For the text-containing cell, return its midpoint in (x, y) coordinate format. 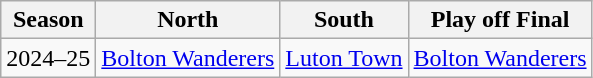
Play off Final (500, 20)
Season (48, 20)
North (188, 20)
2024–25 (48, 58)
South (344, 20)
Luton Town (344, 58)
